Determine the [X, Y] coordinate at the center of the cell enclosing the given text.  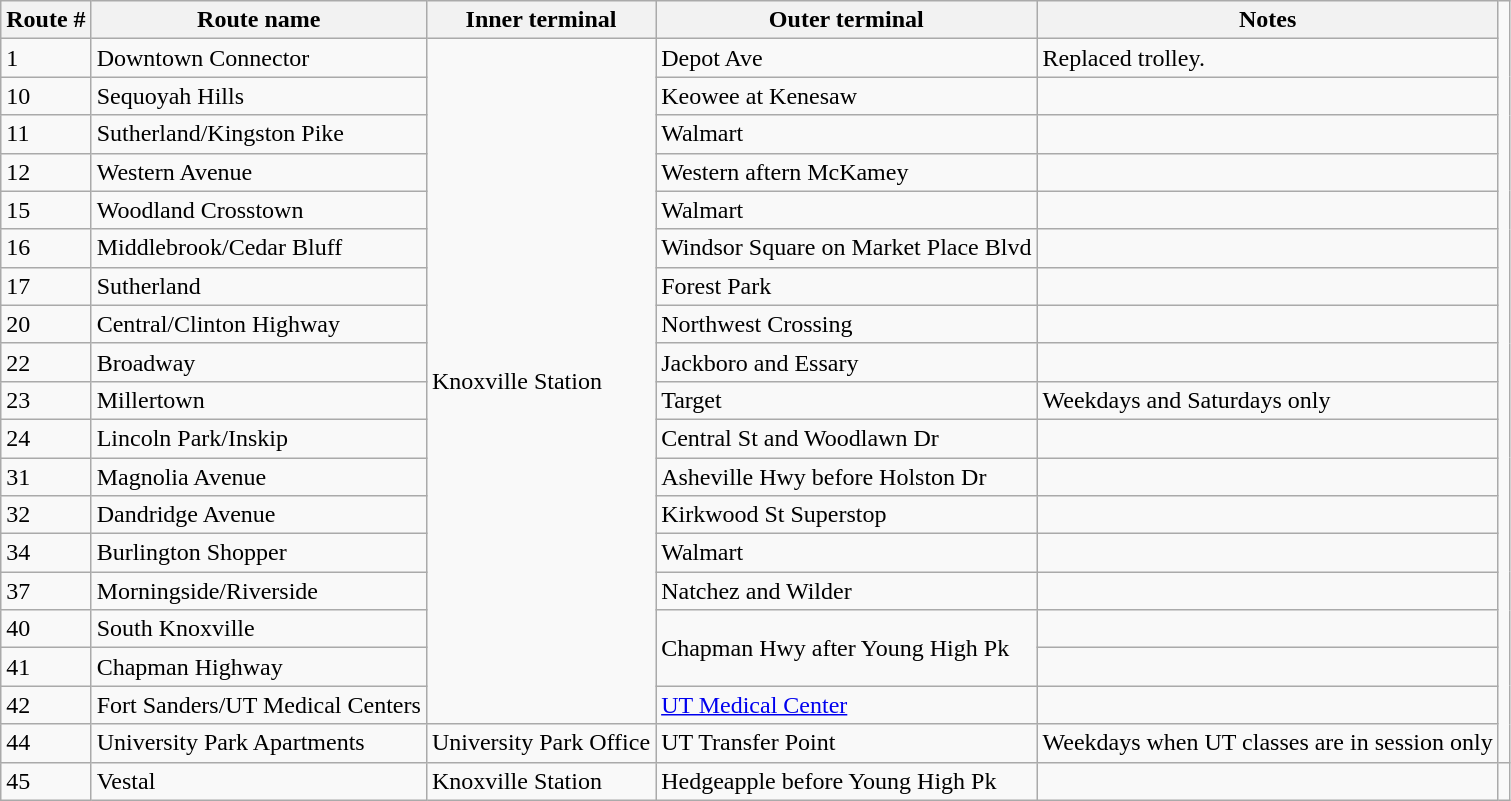
Route name [258, 20]
Route # [46, 20]
Windsor Square on Market Place Blvd [846, 248]
Lincoln Park/Inskip [258, 438]
15 [46, 210]
Broadway [258, 362]
1 [46, 58]
Chapman Hwy after Young High Pk [846, 648]
Hedgeapple before Young High Pk [846, 781]
Natchez and Wilder [846, 591]
44 [46, 743]
Northwest Crossing [846, 324]
42 [46, 705]
Inner terminal [540, 20]
South Knoxville [258, 629]
Central St and Woodlawn Dr [846, 438]
Woodland Crosstown [258, 210]
34 [46, 553]
Chapman Highway [258, 667]
Forest Park [846, 286]
Replaced trolley. [1268, 58]
Weekdays and Saturdays only [1268, 400]
31 [46, 477]
32 [46, 515]
Morningside/Riverside [258, 591]
Dandridge Avenue [258, 515]
Sutherland [258, 286]
Depot Ave [846, 58]
Fort Sanders/UT Medical Centers [258, 705]
Asheville Hwy before Holston Dr [846, 477]
10 [46, 96]
University Park Apartments [258, 743]
Vestal [258, 781]
23 [46, 400]
Central/Clinton Highway [258, 324]
Sutherland/Kingston Pike [258, 134]
Notes [1268, 20]
37 [46, 591]
Western Avenue [258, 172]
Burlington Shopper [258, 553]
Weekdays when UT classes are in session only [1268, 743]
16 [46, 248]
45 [46, 781]
12 [46, 172]
Middlebrook/Cedar Bluff [258, 248]
Keowee at Kenesaw [846, 96]
Outer terminal [846, 20]
Magnolia Avenue [258, 477]
UT Medical Center [846, 705]
Kirkwood St Superstop [846, 515]
Target [846, 400]
20 [46, 324]
17 [46, 286]
University Park Office [540, 743]
Downtown Connector [258, 58]
41 [46, 667]
22 [46, 362]
UT Transfer Point [846, 743]
40 [46, 629]
Jackboro and Essary [846, 362]
24 [46, 438]
Sequoyah Hills [258, 96]
Western aftern McKamey [846, 172]
Millertown [258, 400]
11 [46, 134]
